From the cell containing the given text, extract its center point as (x, y) coordinate. 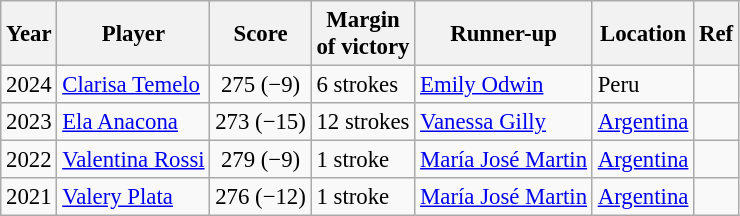
275 (−9) (260, 85)
2022 (29, 160)
Peru (642, 85)
Score (260, 34)
12 strokes (363, 122)
Valentina Rossi (134, 160)
Vanessa Gilly (504, 122)
2023 (29, 122)
Clarisa Temelo (134, 85)
Ela Anacona (134, 122)
Runner-up (504, 34)
2024 (29, 85)
Player (134, 34)
279 (−9) (260, 160)
273 (−15) (260, 122)
2021 (29, 197)
Emily Odwin (504, 85)
Year (29, 34)
Valery Plata (134, 197)
Location (642, 34)
276 (−12) (260, 197)
Marginof victory (363, 34)
6 strokes (363, 85)
Ref (716, 34)
